Scan for the cell matching the given text and deliver its (X, Y) coordinate at center. 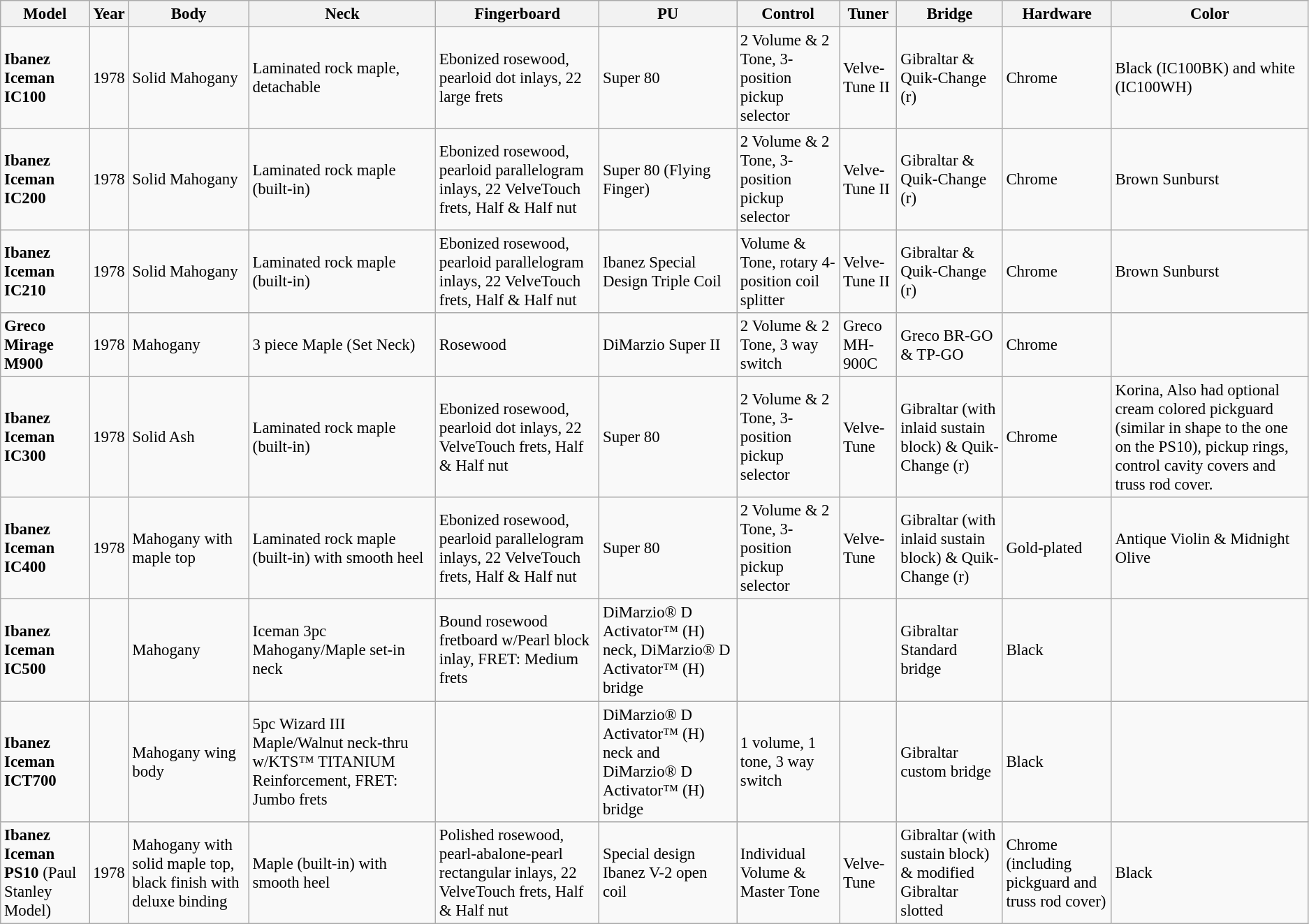
Chrome (including pickguard and truss rod cover) (1057, 872)
Bridge (950, 14)
Mahogany wing body (189, 761)
Polished rosewood, pearl-abalone-pearl rectangular inlays, 22 VelveTouch frets, Half & Half nut (518, 872)
Greco Mirage M900 (45, 345)
DiMarzio Super II (668, 345)
Tuner (868, 14)
Ibanez Iceman IC200 (45, 179)
Ibanez Iceman IC210 (45, 272)
Year (109, 14)
Ibanez Iceman ICT700 (45, 761)
Special design Ibanez V-2 open coil (668, 872)
Hardware (1057, 14)
Antique Violin & Midnight Olive (1210, 548)
3 piece Maple (Set Neck) (342, 345)
Maple (built-in) with smooth heel (342, 872)
Gibraltar custom bridge (950, 761)
Gibraltar (with sustain block) & modified Gibraltar slotted (950, 872)
Body (189, 14)
Greco MH-900C (868, 345)
5pc Wizard III Maple/Walnut neck-thru w/KTS™ TITANIUM Reinforcement, FRET: Jumbo frets (342, 761)
Rosewood (518, 345)
Solid Ash (189, 437)
2 Volume & 2 Tone, 3 way switch (788, 345)
Black (IC100BK) and white (IC100WH) (1210, 78)
Iceman 3pc Mahogany/Maple set-in neck (342, 650)
Ibanez Iceman IC400 (45, 548)
Ibanez Iceman IC500 (45, 650)
Ebonized rosewood, pearloid dot inlays, 22 large frets (518, 78)
Mahogany with maple top (189, 548)
Ibanez Iceman IC100 (45, 78)
Control (788, 14)
Fingerboard (518, 14)
Laminated rock maple (built-in) with smooth heel (342, 548)
DiMarzio® D Activator™ (H) neck and DiMarzio® D Activator™ (H) bridge (668, 761)
Ibanez Iceman IC300 (45, 437)
Greco BR-GO & TP-GO (950, 345)
Individual Volume & Master Tone (788, 872)
Color (1210, 14)
Laminated rock maple, detachable (342, 78)
Korina, Also had optional cream colored pickguard (similar in shape to the one on the PS10), pickup rings, control cavity covers and truss rod cover. (1210, 437)
Ibanez Special Design Triple Coil (668, 272)
Volume & Tone, rotary 4-position coil splitter (788, 272)
Gold-plated (1057, 548)
Neck (342, 14)
DiMarzio® D Activator™ (H) neck, DiMarzio® D Activator™ (H) bridge (668, 650)
1 volume, 1 tone, 3 way switch (788, 761)
Bound rosewood fretboard w/Pearl block inlay, FRET: Medium frets (518, 650)
Super 80 (Flying Finger) (668, 179)
Model (45, 14)
Ebonized rosewood, pearloid dot inlays, 22 VelveTouch frets, Half & Half nut (518, 437)
PU (668, 14)
Gibraltar Standard bridge (950, 650)
Ibanez Iceman PS10 (Paul Stanley Model) (45, 872)
Mahogany with solid maple top, black finish with deluxe binding (189, 872)
